For the text-containing cell, return its midpoint in [x, y] coordinate format. 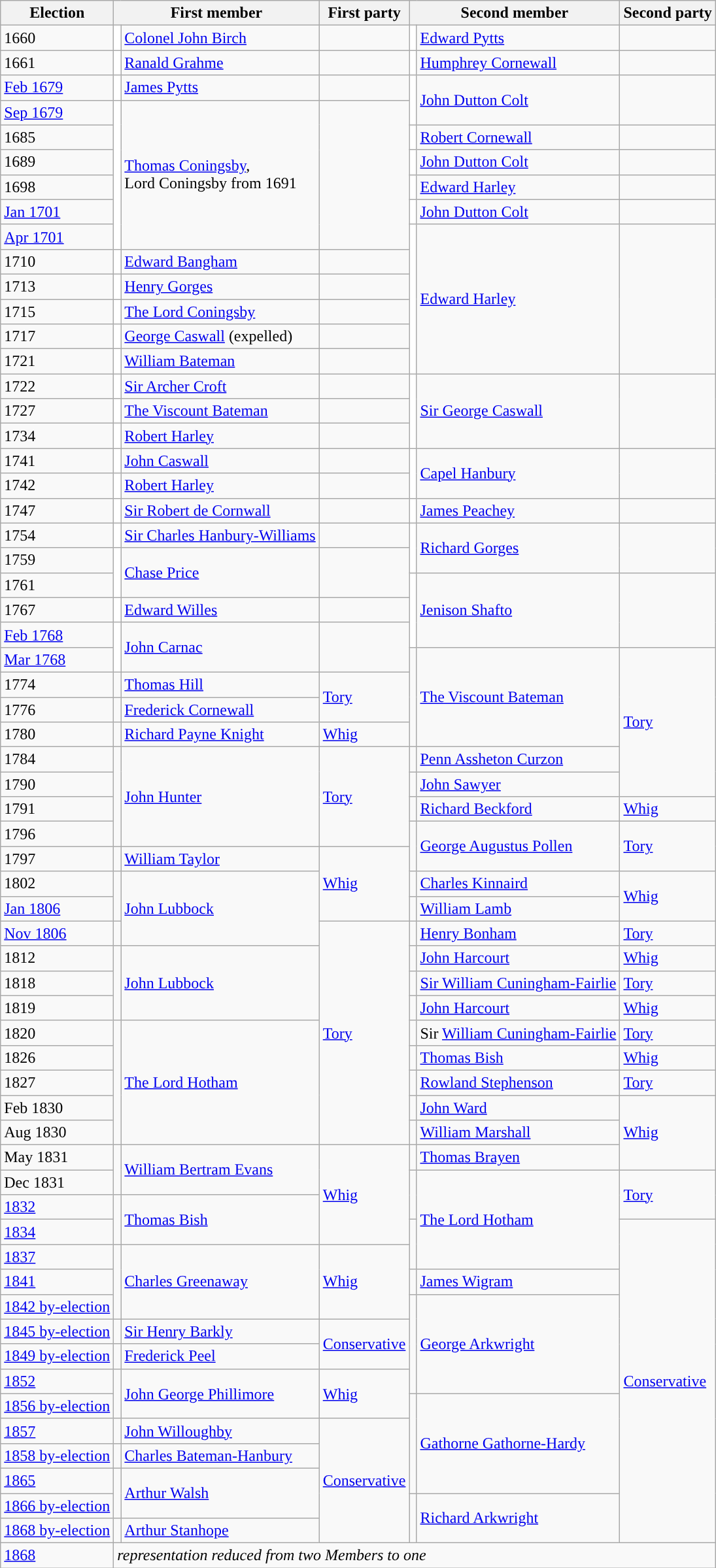
1715 [58, 312]
1660 [58, 38]
1742 [58, 486]
Nov 1806 [58, 933]
First member [216, 13]
1819 [58, 1008]
1722 [58, 386]
1796 [58, 834]
William Taylor [220, 859]
John Carnac [220, 647]
1734 [58, 436]
1837 [58, 1257]
1784 [58, 759]
Charles Greenaway [220, 1282]
Rowland Stephenson [518, 1082]
John George Phillimore [220, 1393]
Richard Payne Knight [220, 735]
1826 [58, 1058]
1845 by-election [58, 1331]
George Arkwright [518, 1344]
1780 [58, 735]
Frederick Cornewall [220, 709]
John Sawyer [518, 784]
1866 by-election [58, 1505]
Humphrey Cornewall [518, 63]
George Caswall (expelled) [220, 337]
Apr 1701 [58, 237]
1713 [58, 286]
1698 [58, 187]
Sir Charles Hanbury-Williams [220, 535]
First party [364, 13]
1812 [58, 958]
Thomas Brayen [518, 1158]
1797 [58, 859]
John Hunter [220, 797]
Edward Pytts [518, 38]
Feb 1830 [58, 1108]
James Peachey [518, 510]
1759 [58, 560]
1841 [58, 1282]
Henry Gorges [220, 286]
1661 [58, 63]
1747 [58, 510]
Capel Hanbury [518, 473]
1849 by-election [58, 1356]
Edward Willes [220, 610]
1865 [58, 1480]
Arthur Stanhope [220, 1531]
Feb 1679 [58, 88]
1858 by-election [58, 1456]
James Wigram [518, 1282]
Colonel John Birch [220, 38]
Election [58, 13]
John Caswall [220, 461]
1818 [58, 983]
Second member [515, 13]
1802 [58, 884]
1727 [58, 411]
representation reduced from two Members to one [415, 1556]
Penn Assheton Curzon [518, 759]
George Augustus Pollen [518, 846]
Dec 1831 [58, 1182]
May 1831 [58, 1158]
1827 [58, 1082]
Robert Cornewall [518, 137]
James Pytts [220, 88]
Thomas Hill [220, 684]
1754 [58, 535]
Richard Gorges [518, 548]
1689 [58, 162]
Second party [668, 13]
Sir Archer Croft [220, 386]
Richard Arkwright [518, 1518]
William Marshall [518, 1133]
Richard Beckford [518, 809]
Sir Henry Barkly [220, 1331]
1820 [58, 1033]
Jan 1806 [58, 909]
1710 [58, 261]
Jenison Shafto [518, 610]
1790 [58, 784]
Edward Bangham [220, 261]
1852 [58, 1381]
1741 [58, 461]
1868 by-election [58, 1531]
1721 [58, 361]
1832 [58, 1207]
1868 [58, 1556]
Charles Bateman-Hanbury [220, 1456]
1834 [58, 1232]
Gathorne Gathorne-Hardy [518, 1443]
Aug 1830 [58, 1133]
Ranald Grahme [220, 63]
1774 [58, 684]
Thomas Coningsby, Lord Coningsby from 1691 [220, 175]
1842 by-election [58, 1307]
1857 [58, 1431]
1791 [58, 809]
1761 [58, 585]
William Bateman [220, 361]
Arthur Walsh [220, 1493]
Chase Price [220, 573]
1685 [58, 137]
William Lamb [518, 909]
John Ward [518, 1108]
William Bertram Evans [220, 1170]
Feb 1768 [58, 635]
Henry Bonham [518, 933]
Sir Robert de Cornwall [220, 510]
Charles Kinnaird [518, 884]
1776 [58, 709]
Jan 1701 [58, 212]
1717 [58, 337]
The Lord Coningsby [220, 312]
Sir George Caswall [518, 411]
Frederick Peel [220, 1356]
Mar 1768 [58, 659]
Sep 1679 [58, 112]
1856 by-election [58, 1406]
John Willoughby [220, 1431]
1767 [58, 610]
